Output the [X, Y] coordinate of the center of the cell containing the given text.  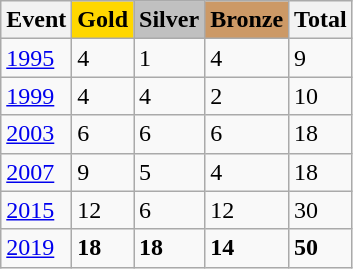
Silver [170, 20]
2007 [36, 172]
2 [247, 96]
2015 [36, 210]
1 [170, 58]
2019 [36, 248]
1995 [36, 58]
5 [170, 172]
Bronze [247, 20]
10 [321, 96]
1999 [36, 96]
2003 [36, 134]
50 [321, 248]
14 [247, 248]
Total [321, 20]
30 [321, 210]
Event [36, 20]
Gold [103, 20]
